Determine the [X, Y] coordinate at the center of the cell enclosing the given text.  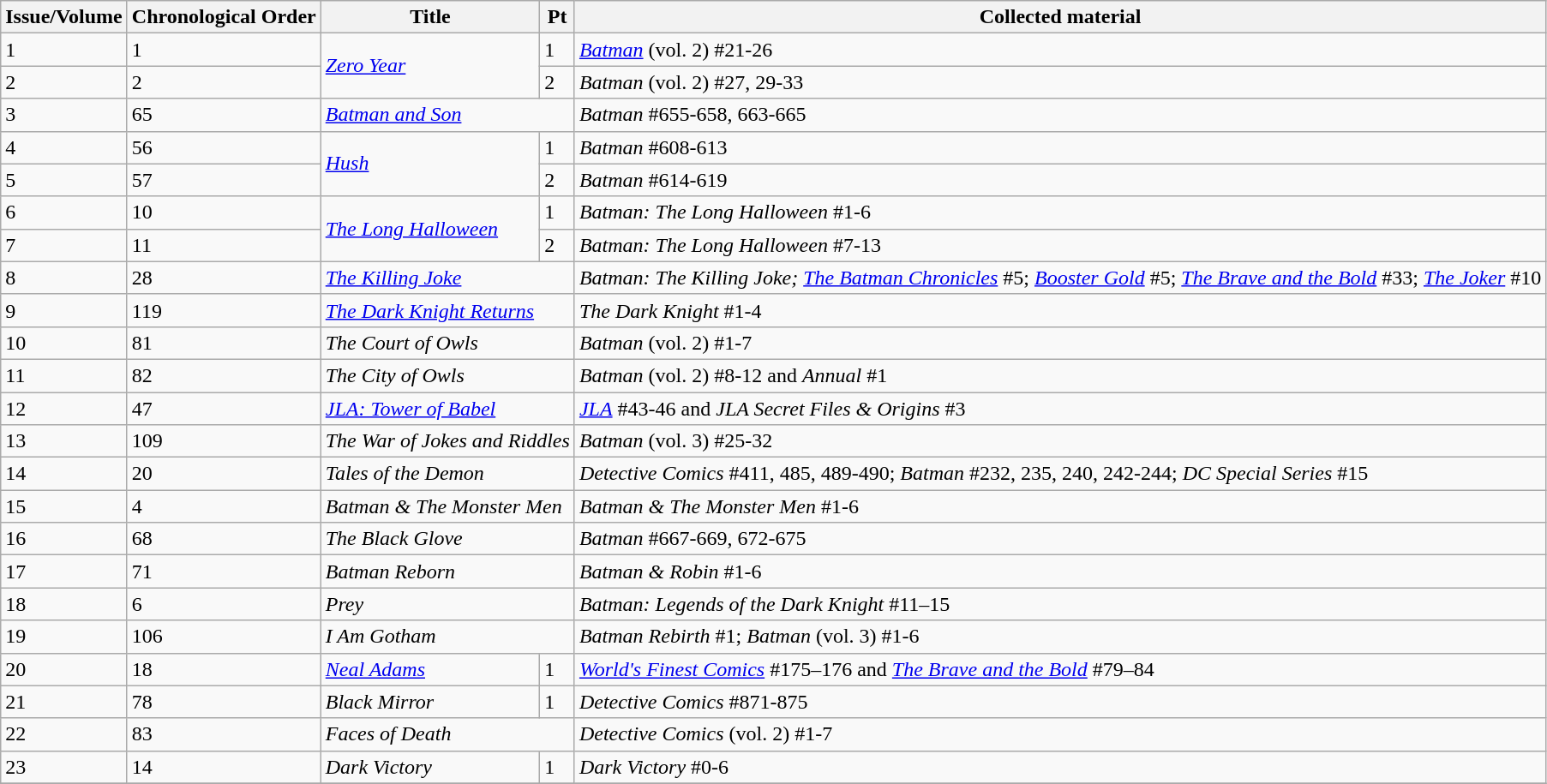
Title [430, 17]
The War of Jokes and Riddles [447, 441]
106 [224, 637]
Batman #608-613 [1059, 147]
119 [224, 310]
I Am Gotham [447, 637]
The City of Owls [447, 375]
9 [64, 310]
Batman (vol. 2) #21-26 [1059, 50]
The Dark Knight Returns [447, 310]
Black Mirror [430, 702]
Batman #614-619 [1059, 180]
Detective Comics #411, 485, 489-490; Batman #232, 235, 240, 242-244; DC Special Series #15 [1059, 474]
Chronological Order [224, 17]
JLA: Tower of Babel [447, 409]
Batman (vol. 3) #25-32 [1059, 441]
83 [224, 734]
Batman & Robin #1-6 [1059, 572]
The Long Halloween [430, 229]
7 [64, 245]
Prey [447, 604]
The Killing Joke [447, 278]
Batman (vol. 2) #1-7 [1059, 343]
81 [224, 343]
68 [224, 539]
12 [64, 409]
16 [64, 539]
19 [64, 637]
Dark Victory [430, 767]
Batman Rebirth #1; Batman (vol. 3) #1-6 [1059, 637]
Zero Year [430, 66]
The Court of Owls [447, 343]
56 [224, 147]
The Black Glove [447, 539]
71 [224, 572]
Batman: The Long Halloween #1-6 [1059, 212]
Batman #655-658, 663-665 [1059, 115]
23 [64, 767]
78 [224, 702]
65 [224, 115]
82 [224, 375]
3 [64, 115]
Batman (vol. 2) #27, 29-33 [1059, 82]
15 [64, 506]
28 [224, 278]
109 [224, 441]
47 [224, 409]
Batman: Legends of the Dark Knight #11–15 [1059, 604]
Batman and Son [447, 115]
Pt [557, 17]
Hush [430, 164]
Batman: The Killing Joke; The Batman Chronicles #5; Booster Gold #5; The Brave and the Bold #33; The Joker #10 [1059, 278]
Batman & The Monster Men [447, 506]
Batman: The Long Halloween #7-13 [1059, 245]
Issue/Volume [64, 17]
8 [64, 278]
World's Finest Comics #175–176 and The Brave and the Bold #79–84 [1059, 669]
JLA #43-46 and JLA Secret Files & Origins #3 [1059, 409]
Detective Comics (vol. 2) #1-7 [1059, 734]
Neal Adams [430, 669]
Dark Victory #0-6 [1059, 767]
Batman #667-669, 672-675 [1059, 539]
The Dark Knight #1-4 [1059, 310]
57 [224, 180]
17 [64, 572]
Batman (vol. 2) #8-12 and Annual #1 [1059, 375]
Tales of the Demon [447, 474]
5 [64, 180]
Batman Reborn [447, 572]
13 [64, 441]
Detective Comics #871-875 [1059, 702]
Batman & The Monster Men #1-6 [1059, 506]
Faces of Death [447, 734]
Collected material [1059, 17]
22 [64, 734]
21 [64, 702]
